From the cell containing the given text, extract its center point as (x, y) coordinate. 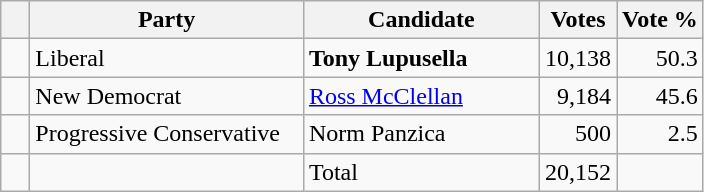
Tony Lupusella (421, 58)
Vote % (660, 20)
Votes (578, 20)
Total (421, 172)
45.6 (660, 96)
50.3 (660, 58)
20,152 (578, 172)
500 (578, 134)
2.5 (660, 134)
9,184 (578, 96)
Candidate (421, 20)
Liberal (167, 58)
Party (167, 20)
10,138 (578, 58)
New Democrat (167, 96)
Ross McClellan (421, 96)
Norm Panzica (421, 134)
Progressive Conservative (167, 134)
